Provide the (x, y) coordinate of the cell's center where the given text is located.  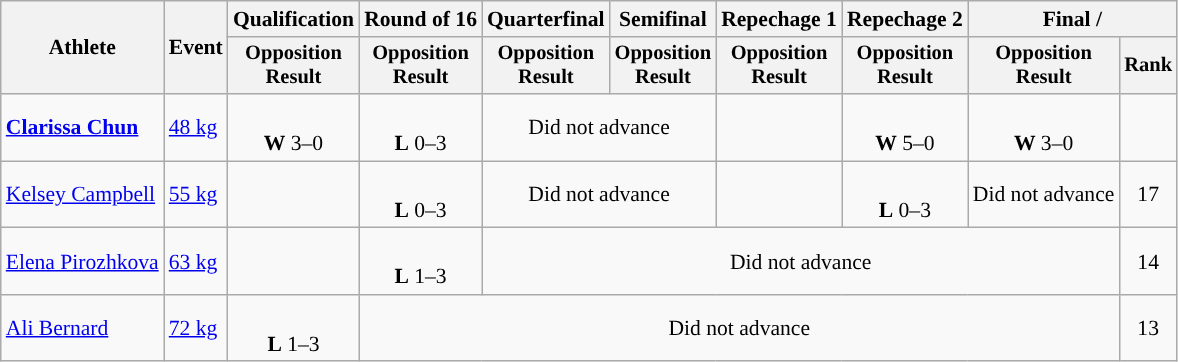
Qualification (294, 19)
63 kg (196, 262)
Kelsey Campbell (82, 194)
72 kg (196, 328)
48 kg (196, 128)
W 5–0 (905, 128)
Ali Bernard (82, 328)
Round of 16 (420, 19)
Repechage 1 (779, 19)
Clarissa Chun (82, 128)
Rank (1148, 66)
55 kg (196, 194)
14 (1148, 262)
Elena Pirozhkova (82, 262)
Repechage 2 (905, 19)
Final / (1072, 19)
Event (196, 48)
Semifinal (663, 19)
Quarterfinal (546, 19)
13 (1148, 328)
17 (1148, 194)
Athlete (82, 48)
